Identify which cell holds the provided text, then report its (X, Y) central coordinate. 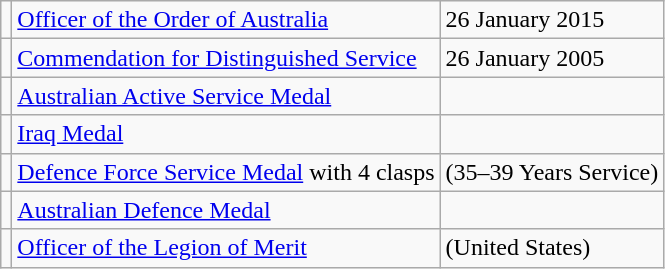
26 January 2015 (552, 20)
26 January 2005 (552, 58)
Defence Force Service Medal with 4 clasps (226, 172)
Australian Active Service Medal (226, 96)
Officer of the Order of Australia (226, 20)
Officer of the Legion of Merit (226, 248)
Commendation for Distinguished Service (226, 58)
Iraq Medal (226, 134)
Australian Defence Medal (226, 210)
(United States) (552, 248)
(35–39 Years Service) (552, 172)
